Pinpoint the cell where the given text exists, returning its (x, y) midpoint coordinate. 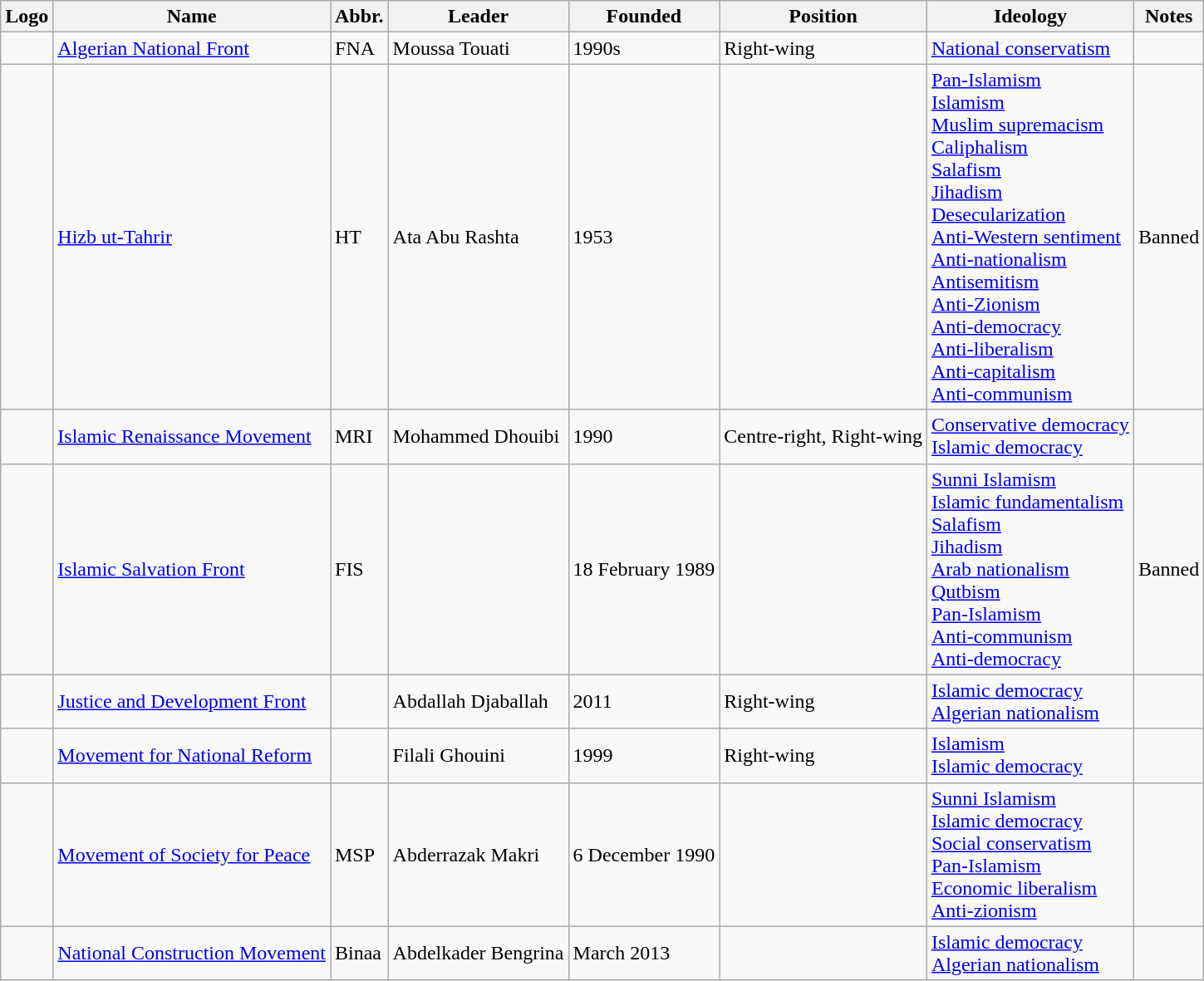
Movement for National Reform (192, 756)
FIS (360, 569)
Sunni IslamismIslamic fundamentalismSalafismJihadismArab nationalismQutbismPan-IslamismAnti-communismAnti-democracy (1030, 569)
2011 (644, 701)
Leader (479, 17)
Justice and Development Front (192, 701)
Algerian National Front (192, 48)
FNA (360, 48)
18 February 1989 (644, 569)
Movement of Society for Peace (192, 854)
Ata Abu Rashta (479, 237)
Filali Ghouini (479, 756)
Notes (1168, 17)
Centre-right, Right-wing (823, 437)
Sunni IslamismIslamic democracySocial conservatismPan-IslamismEconomic liberalismAnti-zionism (1030, 854)
1999 (644, 756)
Moussa Touati (479, 48)
MRI (360, 437)
Islamic Renaissance Movement (192, 437)
Name (192, 17)
Founded (644, 17)
Binaa (360, 954)
Position (823, 17)
Abdallah Djaballah (479, 701)
Abdelkader Bengrina (479, 954)
6 December 1990 (644, 854)
Abderrazak Makri (479, 854)
March 2013 (644, 954)
National Construction Movement (192, 954)
1953 (644, 237)
Ideology (1030, 17)
1990 (644, 437)
Logo (27, 17)
National conservatism (1030, 48)
1990s (644, 48)
Mohammed Dhouibi (479, 437)
Islamic Salvation Front (192, 569)
MSP (360, 854)
Hizb ut-Tahrir (192, 237)
IslamismIslamic democracy (1030, 756)
Conservative democracyIslamic democracy (1030, 437)
HT (360, 237)
Abbr. (360, 17)
